Determine the (x, y) coordinate at the center of the cell enclosing the given text.  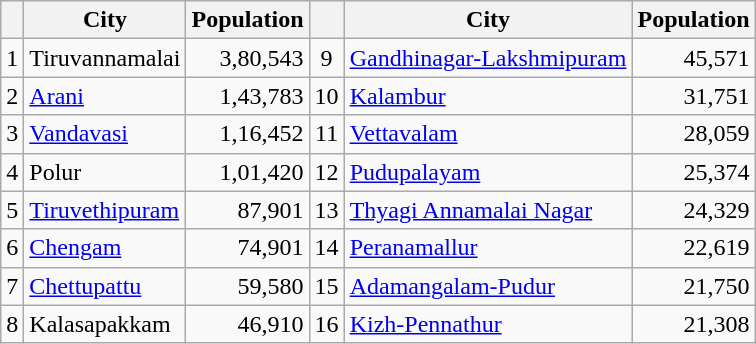
Kalasapakkam (105, 324)
Chettupattu (105, 286)
21,750 (694, 286)
22,619 (694, 248)
Kalambur (488, 96)
15 (326, 286)
1,01,420 (248, 172)
16 (326, 324)
31,751 (694, 96)
74,901 (248, 248)
Thyagi Annamalai Nagar (488, 210)
3,80,543 (248, 58)
Peranamallur (488, 248)
21,308 (694, 324)
8 (12, 324)
Gandhinagar-Lakshmipuram (488, 58)
10 (326, 96)
5 (12, 210)
45,571 (694, 58)
6 (12, 248)
13 (326, 210)
3 (12, 134)
25,374 (694, 172)
Arani (105, 96)
87,901 (248, 210)
46,910 (248, 324)
12 (326, 172)
1,43,783 (248, 96)
24,329 (694, 210)
Kizh-Pennathur (488, 324)
Polur (105, 172)
2 (12, 96)
1 (12, 58)
1,16,452 (248, 134)
Vandavasi (105, 134)
11 (326, 134)
Tiruvannamalai (105, 58)
Adamangalam-Pudur (488, 286)
Pudupalayam (488, 172)
9 (326, 58)
28,059 (694, 134)
Chengam (105, 248)
Tiruvethipuram (105, 210)
7 (12, 286)
14 (326, 248)
4 (12, 172)
59,580 (248, 286)
Vettavalam (488, 134)
